Extract the [X, Y] coordinate from the center of the cell holding the provided text.  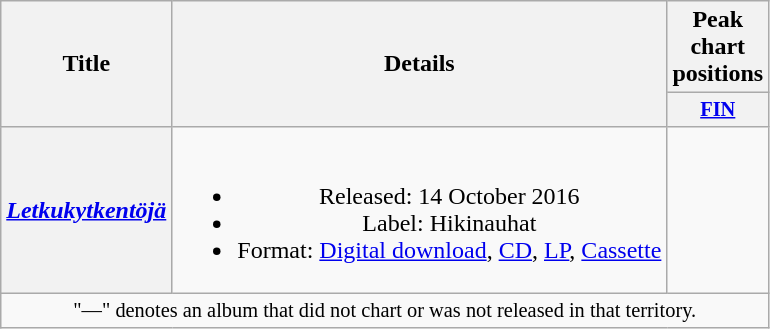
Title [86, 64]
Released: 14 October 2016Label: HikinauhatFormat: Digital download, CD, LP, Cassette [420, 210]
"—" denotes an album that did not chart or was not released in that territory. [385, 311]
Details [420, 64]
Letkukytkentöjä [86, 210]
FIN [718, 110]
Peak chart positions [718, 47]
